For the text-containing cell, return its midpoint in [x, y] coordinate format. 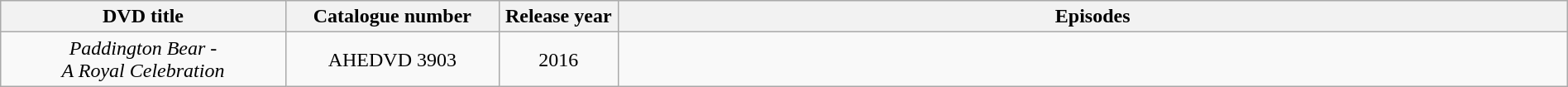
Release year [559, 17]
Catalogue number [392, 17]
AHEDVD 3903 [392, 60]
Paddington Bear -A Royal Celebration [143, 60]
Episodes [1092, 17]
2016 [559, 60]
DVD title [143, 17]
